Find where the given text appears and provide that cell's center as [x, y] coordinate. 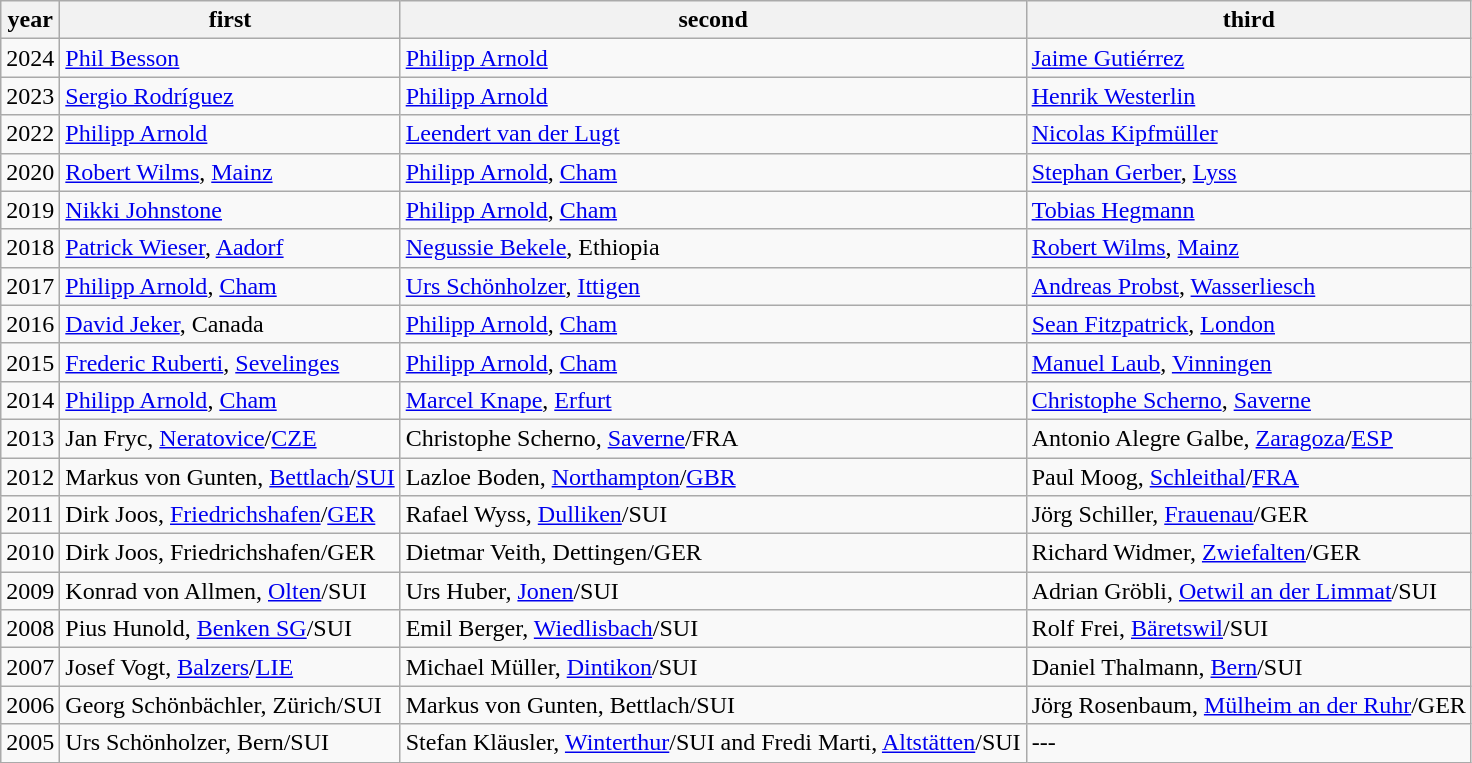
Emil Berger, Wiedlisbach/SUI [713, 629]
2007 [30, 667]
Stefan Kläusler, Winterthur/SUI and Fredi Marti, Altstätten/SUI [713, 743]
Sean Fitzpatrick, London [1248, 324]
2008 [30, 629]
Paul Moog, Schleithal/FRA [1248, 477]
2020 [30, 172]
Richard Widmer, Zwiefalten/GER [1248, 553]
Daniel Thalmann, Bern/SUI [1248, 667]
2023 [30, 96]
Andreas Probst, Wasserliesch [1248, 286]
Jörg Schiller, Frauenau/GER [1248, 515]
Manuel Laub, Vinningen [1248, 362]
2010 [30, 553]
year [30, 20]
Jan Fryc, Neratovice/CZE [230, 438]
2013 [30, 438]
--- [1248, 743]
Christophe Scherno, Saverne/FRA [713, 438]
Konrad von Allmen, Olten/SUI [230, 591]
Rolf Frei, Bäretswil/SUI [1248, 629]
Henrik Westerlin [1248, 96]
Frederic Ruberti, Sevelinges [230, 362]
2017 [30, 286]
Negussie Bekele, Ethiopia [713, 248]
Josef Vogt, Balzers/LIE [230, 667]
2016 [30, 324]
2019 [30, 210]
2009 [30, 591]
David Jeker, Canada [230, 324]
2024 [30, 58]
Pius Hunold, Benken SG/SUI [230, 629]
Rafael Wyss, Dulliken/SUI [713, 515]
Christophe Scherno, Saverne [1248, 400]
2018 [30, 248]
Adrian Gröbli, Oetwil an der Limmat/SUI [1248, 591]
third [1248, 20]
2014 [30, 400]
Antonio Alegre Galbe, Zaragoza/ESP [1248, 438]
Urs Schönholzer, Bern/SUI [230, 743]
Nikki Johnstone [230, 210]
Leendert van der Lugt [713, 134]
second [713, 20]
first [230, 20]
2005 [30, 743]
Georg Schönbächler, Zürich/SUI [230, 705]
2011 [30, 515]
Michael Müller, Dintikon/SUI [713, 667]
Phil Besson [230, 58]
Urs Huber, Jonen/SUI [713, 591]
2022 [30, 134]
Patrick Wieser, Aadorf [230, 248]
Dietmar Veith, Dettingen/GER [713, 553]
Urs Schönholzer, Ittigen [713, 286]
Jörg Rosenbaum, Mülheim an der Ruhr/GER [1248, 705]
Sergio Rodríguez [230, 96]
Stephan Gerber, Lyss [1248, 172]
2015 [30, 362]
Nicolas Kipfmüller [1248, 134]
2012 [30, 477]
Jaime Gutiérrez [1248, 58]
Tobias Hegmann [1248, 210]
Marcel Knape, Erfurt [713, 400]
Lazloe Boden, Northampton/GBR [713, 477]
2006 [30, 705]
